Determine the [x, y] coordinate at the center of the cell enclosing the given text.  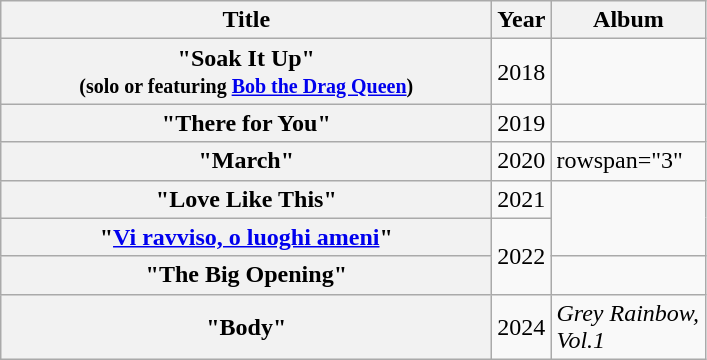
Title [246, 20]
"Soak It Up"(solo or featuring Bob the Drag Queen) [246, 72]
2024 [522, 326]
"Love Like This" [246, 199]
rowspan="3" [628, 161]
Grey Rainbow, Vol.1 [628, 326]
Year [522, 20]
2019 [522, 123]
"Body" [246, 326]
"March" [246, 161]
2022 [522, 256]
Album [628, 20]
2018 [522, 72]
2020 [522, 161]
2021 [522, 199]
"Vi ravviso, o luoghi ameni" [246, 237]
"The Big Opening" [246, 275]
"There for You" [246, 123]
